Search for the cell housing the specified text and yield its (x, y) center coordinate. 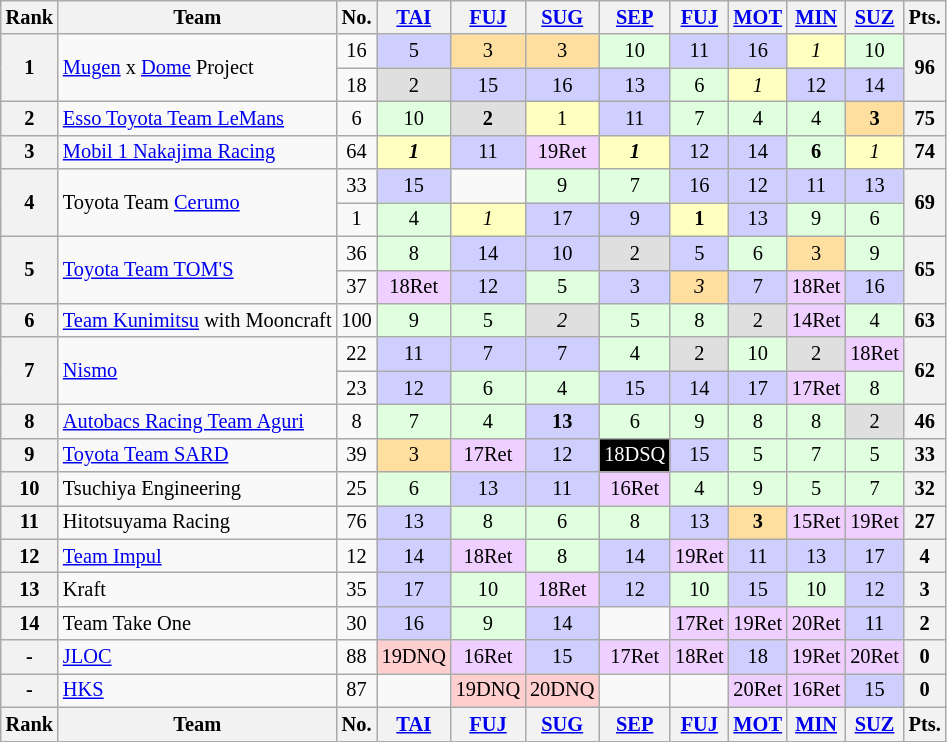
35 (356, 589)
27 (925, 522)
62 (925, 370)
75 (925, 118)
HKS (197, 690)
46 (925, 421)
15Ret (816, 522)
Toyota Team Cerumo (197, 202)
Mobil 1 Nakajima Racing (197, 152)
JLOC (197, 657)
65 (925, 270)
36 (356, 253)
30 (356, 623)
32 (925, 489)
Toyota Team TOM'S (197, 270)
37 (356, 287)
14Ret (816, 320)
23 (356, 388)
88 (356, 657)
74 (925, 152)
76 (356, 522)
63 (925, 320)
Tsuchiya Engineering (197, 489)
Team Impul (197, 556)
100 (356, 320)
25 (356, 489)
Hitotsuyama Racing (197, 522)
87 (356, 690)
18DSQ (634, 455)
Mugen x Dome Project (197, 68)
Autobacs Racing Team Aguri (197, 421)
Kraft (197, 589)
64 (356, 152)
39 (356, 455)
Esso Toyota Team LeMans (197, 118)
Toyota Team SARD (197, 455)
20DNQ (562, 690)
Nismo (197, 370)
Team Kunimitsu with Mooncraft (197, 320)
22 (356, 354)
96 (925, 68)
69 (925, 202)
Team Take One (197, 623)
